For the text-containing cell, return its midpoint in [X, Y] coordinate format. 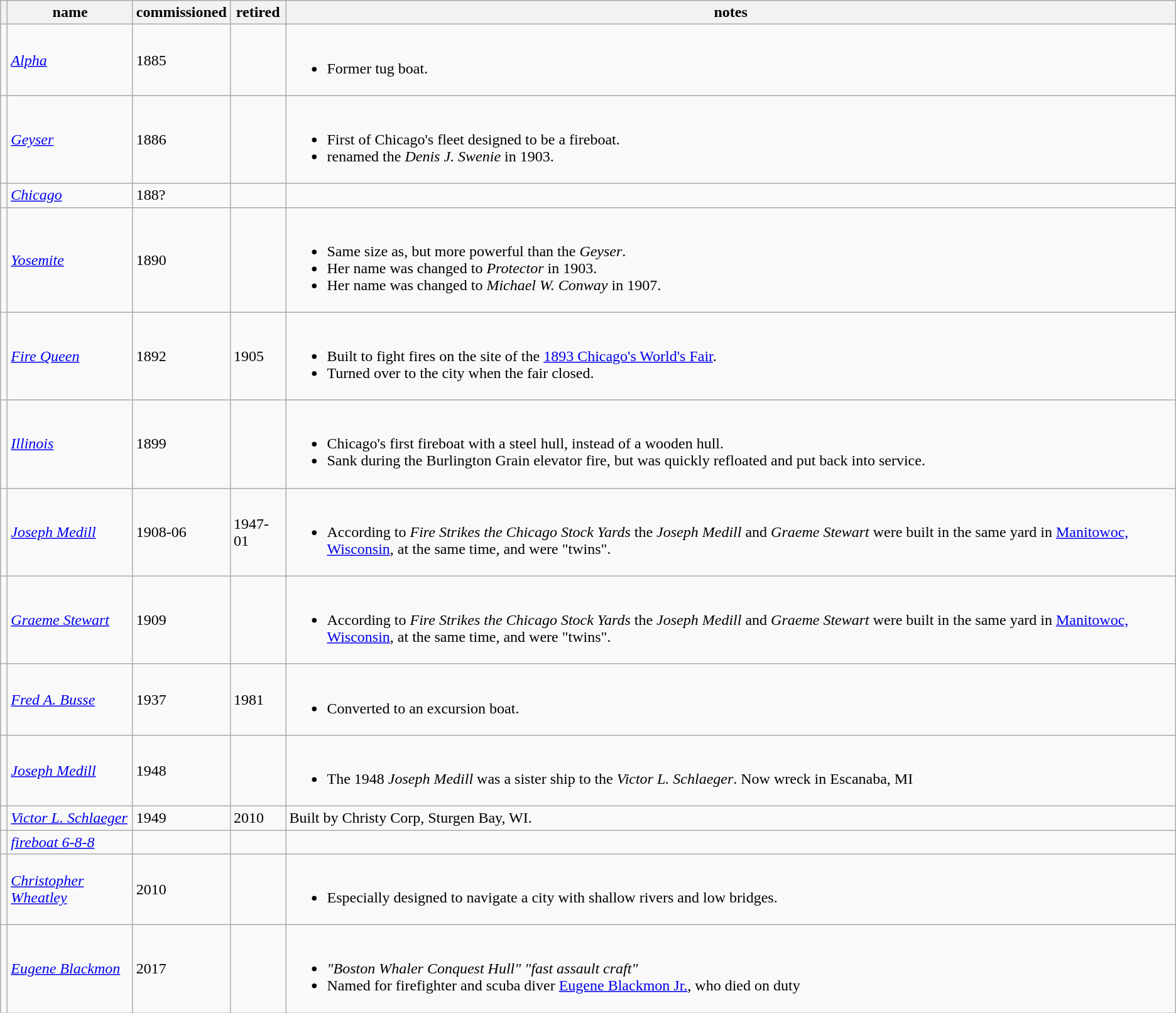
Fred A. Busse [70, 700]
Converted to an excursion boat. [731, 700]
1885 [181, 60]
1886 [181, 139]
Built by Christy Corp, Sturgen Bay, WI. [731, 818]
Illinois [70, 444]
1905 [258, 356]
Graeme Stewart [70, 620]
Yosemite [70, 260]
fireboat 6-8-8 [70, 842]
1908-06 [181, 532]
1947-01 [258, 532]
1892 [181, 356]
"Boston Whaler Conquest Hull" "fast assault craft"Named for firefighter and scuba diver Eugene Blackmon Jr., who died on duty [731, 969]
188? [181, 195]
Alpha [70, 60]
retired [258, 13]
Fire Queen [70, 356]
First of Chicago's fleet designed to be a fireboat.renamed the Denis J. Swenie in 1903. [731, 139]
1890 [181, 260]
notes [731, 13]
2017 [181, 969]
Christopher Wheatley [70, 889]
Former tug boat. [731, 60]
1937 [181, 700]
Especially designed to navigate a city with shallow rivers and low bridges. [731, 889]
Chicago [70, 195]
commissioned [181, 13]
1949 [181, 818]
Eugene Blackmon [70, 969]
Geyser [70, 139]
Same size as, but more powerful than the Geyser.Her name was changed to Protector in 1903.Her name was changed to Michael W. Conway in 1907. [731, 260]
1909 [181, 620]
Built to fight fires on the site of the 1893 Chicago's World's Fair.Turned over to the city when the fair closed. [731, 356]
1899 [181, 444]
1948 [181, 770]
1981 [258, 700]
name [70, 13]
The 1948 Joseph Medill was a sister ship to the Victor L. Schlaeger. Now wreck in Escanaba, MI [731, 770]
Victor L. Schlaeger [70, 818]
